For the text-containing cell, return its midpoint in [X, Y] coordinate format. 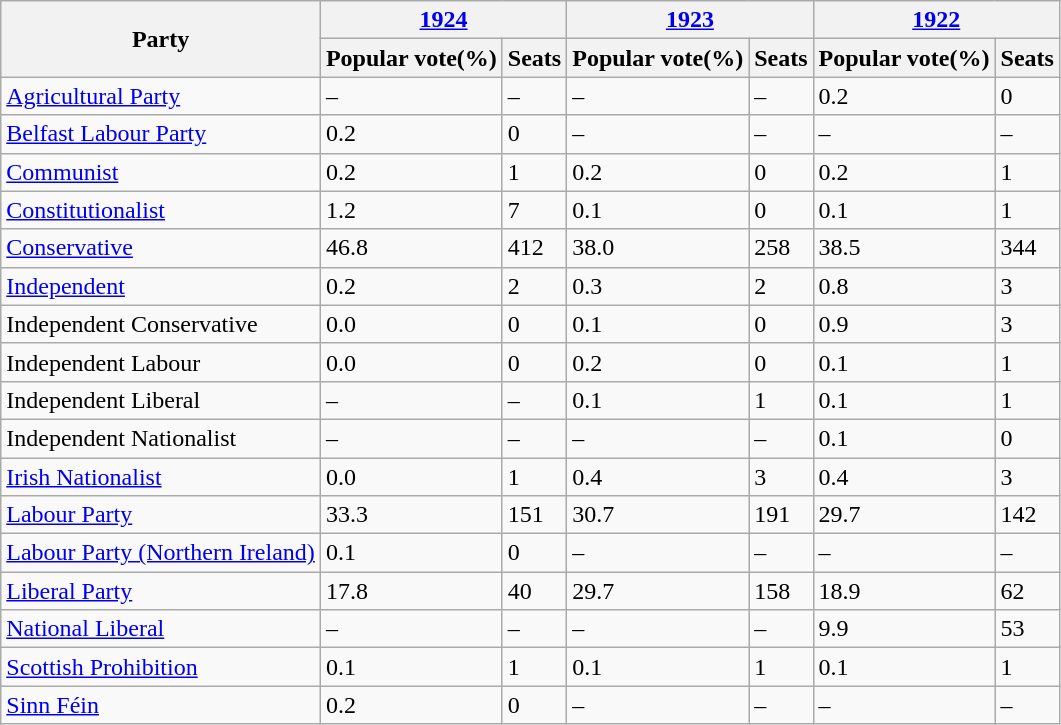
46.8 [411, 248]
18.9 [904, 591]
Constitutionalist [161, 210]
412 [534, 248]
258 [781, 248]
Independent [161, 286]
53 [1027, 629]
Independent Nationalist [161, 438]
1924 [443, 20]
62 [1027, 591]
17.8 [411, 591]
191 [781, 515]
Liberal Party [161, 591]
National Liberal [161, 629]
1.2 [411, 210]
158 [781, 591]
151 [534, 515]
0.9 [904, 324]
0.8 [904, 286]
Labour Party [161, 515]
Party [161, 39]
Sinn Féin [161, 705]
Belfast Labour Party [161, 134]
38.0 [658, 248]
Labour Party (Northern Ireland) [161, 553]
38.5 [904, 248]
Agricultural Party [161, 96]
30.7 [658, 515]
Communist [161, 172]
Independent Liberal [161, 400]
142 [1027, 515]
Independent Conservative [161, 324]
0.3 [658, 286]
Conservative [161, 248]
33.3 [411, 515]
Independent Labour [161, 362]
40 [534, 591]
1922 [936, 20]
9.9 [904, 629]
1923 [690, 20]
344 [1027, 248]
7 [534, 210]
Irish Nationalist [161, 477]
Scottish Prohibition [161, 667]
